Pinpoint the cell where the given text exists, returning its [X, Y] midpoint coordinate. 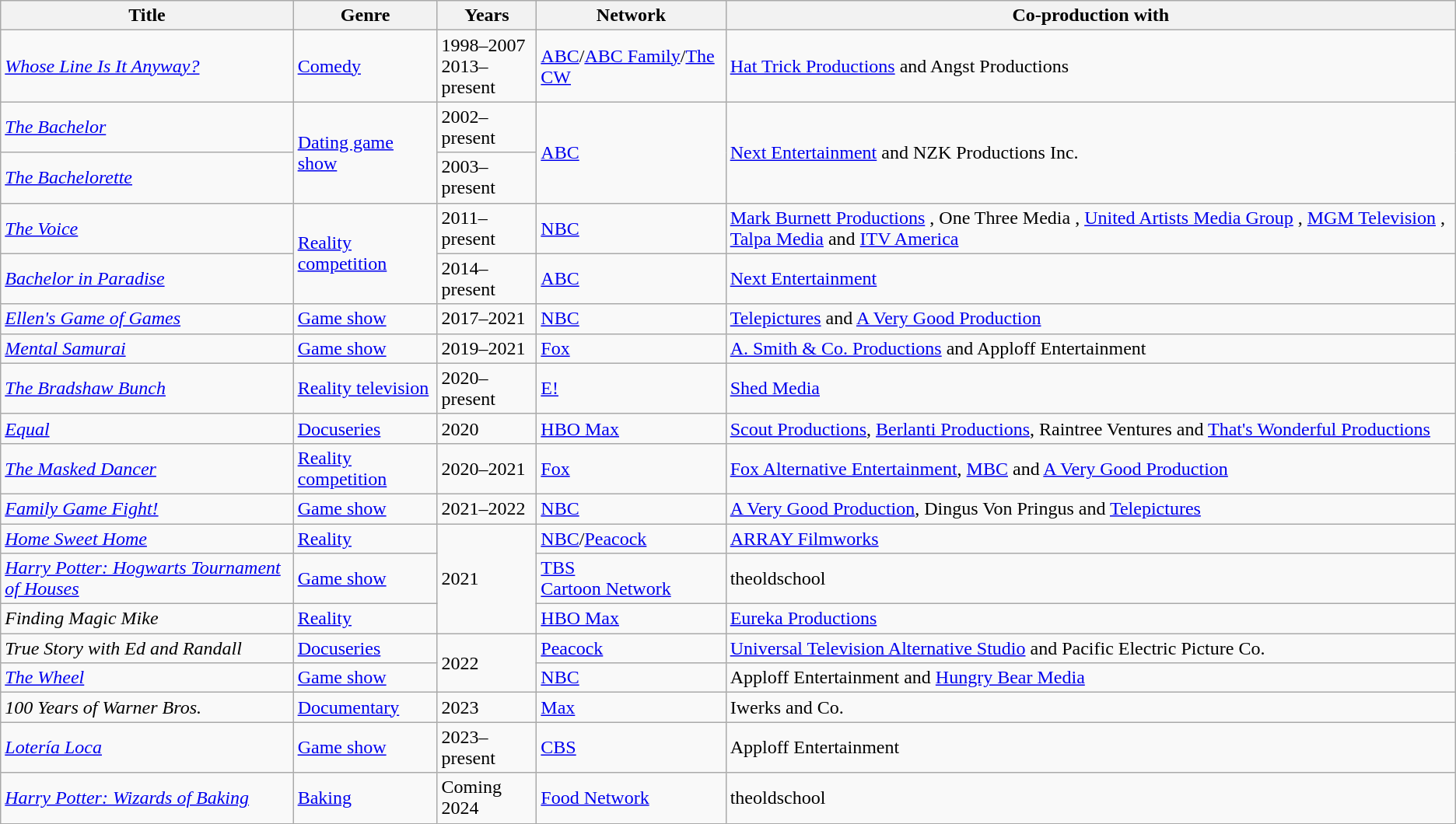
Scout Productions, Berlanti Productions, Raintree Ventures and That's Wonderful Productions [1090, 428]
Genre [366, 16]
Shed Media [1090, 389]
1998–20072013–present [487, 66]
Lotería Loca [147, 748]
2020–present [487, 389]
A. Smith & Co. Productions and Apploff Entertainment [1090, 348]
Reality television [366, 389]
The Wheel [147, 678]
Co-production with [1090, 16]
ARRAY Filmworks [1090, 539]
Coming 2024 [487, 798]
2020 [487, 428]
2019–2021 [487, 348]
CBS [632, 748]
Telepictures and A Very Good Production [1090, 319]
Apploff Entertainment and Hungry Bear Media [1090, 678]
The Voice [147, 229]
Hat Trick Productions and Angst Productions [1090, 66]
Harry Potter: Wizards of Baking [147, 798]
Food Network [632, 798]
Equal [147, 428]
Years [487, 16]
Apploff Entertainment [1090, 748]
NBC/Peacock [632, 539]
True Story with Ed and Randall [147, 648]
The Bradshaw Bunch [147, 389]
2022 [487, 663]
2023 [487, 707]
Bachelor in Paradise [147, 278]
Fox Alternative Entertainment, MBC and A Very Good Production [1090, 468]
100 Years of Warner Bros. [147, 707]
Mark Burnett Productions , One Three Media , United Artists Media Group , MGM Television , Talpa Media and ITV America [1090, 229]
Ellen's Game of Games [147, 319]
2021 [487, 578]
E! [632, 389]
Next Entertainment and NZK Productions Inc. [1090, 152]
Universal Television Alternative Studio and Pacific Electric Picture Co. [1090, 648]
2003–present [487, 177]
Mental Samurai [147, 348]
Whose Line Is It Anyway? [147, 66]
The Bachelor [147, 127]
ABC/ABC Family/The CW [632, 66]
Iwerks and Co. [1090, 707]
Baking [366, 798]
The Masked Dancer [147, 468]
Network [632, 16]
Documentary [366, 707]
2023–present [487, 748]
A Very Good Production, Dingus Von Pringus and Telepictures [1090, 508]
The Bachelorette [147, 177]
2020–2021 [487, 468]
TBSCartoon Network [632, 578]
Finding Magic Mike [147, 619]
Dating game show [366, 152]
Harry Potter: Hogwarts Tournament of Houses [147, 578]
Peacock [632, 648]
Next Entertainment [1090, 278]
Title [147, 16]
Home Sweet Home [147, 539]
Family Game Fight! [147, 508]
Eureka Productions [1090, 619]
Comedy [366, 66]
2021–2022 [487, 508]
Max [632, 707]
2014–present [487, 278]
2017–2021 [487, 319]
2011–present [487, 229]
2002–present [487, 127]
